Identify which cell holds the provided text, then report its [x, y] central coordinate. 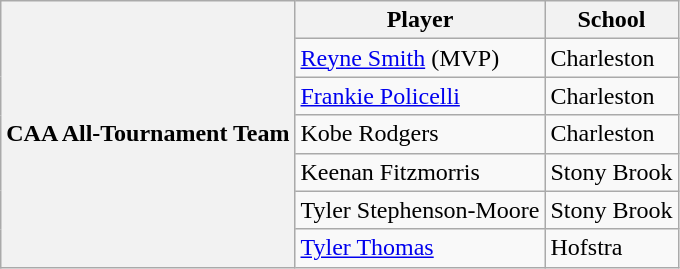
Frankie Policelli [420, 96]
CAA All-Tournament Team [148, 134]
Tyler Thomas [420, 248]
Hofstra [612, 248]
Keenan Fitzmorris [420, 172]
Tyler Stephenson-Moore [420, 210]
Kobe Rodgers [420, 134]
Reyne Smith (MVP) [420, 58]
School [612, 20]
Player [420, 20]
